Identify which cell holds the provided text, then report its (X, Y) central coordinate. 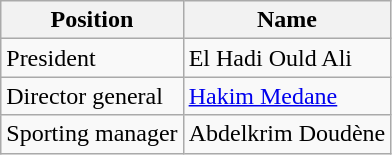
Name (287, 20)
Sporting manager (92, 134)
President (92, 58)
Position (92, 20)
Abdelkrim Doudène (287, 134)
Hakim Medane (287, 96)
El Hadi Ould Ali (287, 58)
Director general (92, 96)
